Identify which cell holds the provided text, then report its (X, Y) central coordinate. 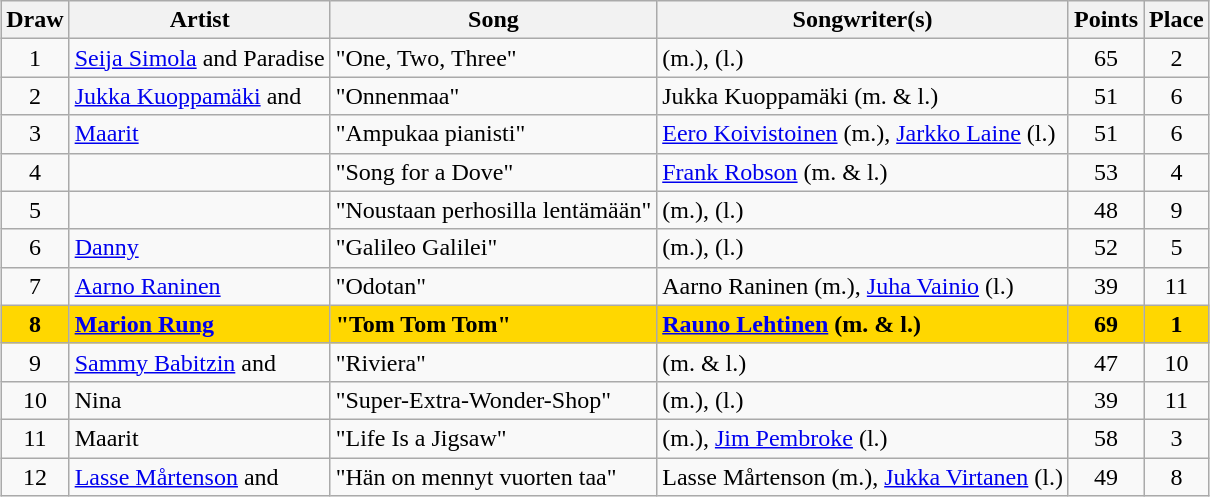
"Song for a Dove" (494, 172)
"Tom Tom Tom" (494, 324)
"Noustaan perhosilla lentämään" (494, 210)
Nina (200, 400)
Sammy Babitzin and (200, 362)
Frank Robson (m. & l.) (863, 172)
Marion Rung (200, 324)
"Life Is a Jigsaw" (494, 438)
52 (1106, 248)
65 (1106, 58)
(m.), Jim Pembroke (l.) (863, 438)
47 (1106, 362)
Lasse Mårtenson and (200, 477)
Aarno Raninen (m.), Juha Vainio (l.) (863, 286)
Song (494, 20)
"Riviera" (494, 362)
"Odotan" (494, 286)
48 (1106, 210)
Jukka Kuoppamäki (m. & l.) (863, 96)
7 (35, 286)
Seija Simola and Paradise (200, 58)
"One, Two, Three" (494, 58)
69 (1106, 324)
"Super-Extra-Wonder-Shop" (494, 400)
Jukka Kuoppamäki and (200, 96)
(m. & l.) (863, 362)
Rauno Lehtinen (m. & l.) (863, 324)
49 (1106, 477)
Aarno Raninen (200, 286)
58 (1106, 438)
Eero Koivistoinen (m.), Jarkko Laine (l.) (863, 134)
12 (35, 477)
"Onnenmaa" (494, 96)
Lasse Mårtenson (m.), Jukka Virtanen (l.) (863, 477)
Points (1106, 20)
Danny (200, 248)
Artist (200, 20)
Songwriter(s) (863, 20)
"Galileo Galilei" (494, 248)
"Hän on mennyt vuorten taa" (494, 477)
"Ampukaa pianisti" (494, 134)
53 (1106, 172)
Place (1177, 20)
Draw (35, 20)
